Detect which cell encompasses the target text, then output its [X, Y] center coordinate. 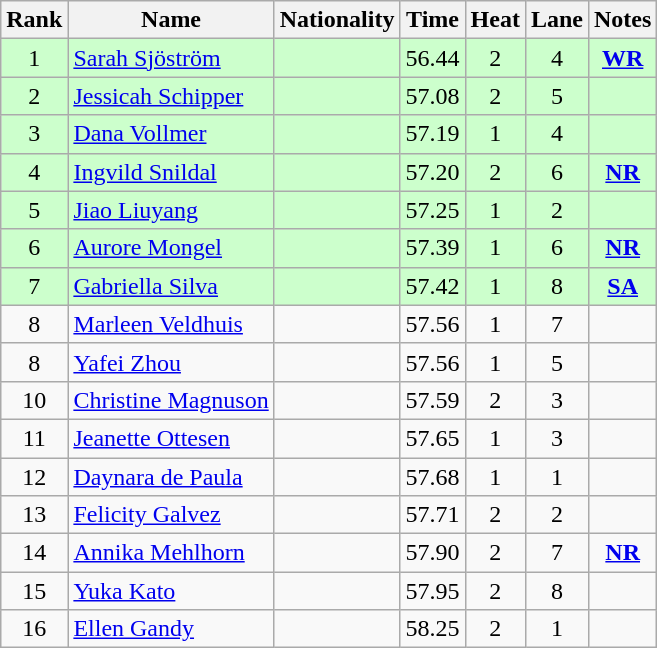
Name [171, 20]
Daynara de Paula [171, 477]
58.25 [432, 629]
57.95 [432, 591]
Ingvild Snildal [171, 172]
11 [34, 438]
56.44 [432, 58]
57.59 [432, 400]
57.39 [432, 248]
Yuka Kato [171, 591]
Ellen Gandy [171, 629]
57.20 [432, 172]
57.90 [432, 553]
Felicity Galvez [171, 515]
57.71 [432, 515]
Marleen Veldhuis [171, 324]
57.08 [432, 96]
10 [34, 400]
WR [622, 58]
Aurore Mongel [171, 248]
Jessicah Schipper [171, 96]
Gabriella Silva [171, 286]
Rank [34, 20]
Time [432, 20]
57.65 [432, 438]
Lane [556, 20]
Sarah Sjöström [171, 58]
15 [34, 591]
Dana Vollmer [171, 134]
Yafei Zhou [171, 362]
Heat [495, 20]
Jiao Liuyang [171, 210]
13 [34, 515]
SA [622, 286]
16 [34, 629]
57.25 [432, 210]
Nationality [337, 20]
Annika Mehlhorn [171, 553]
57.19 [432, 134]
12 [34, 477]
Christine Magnuson [171, 400]
Notes [622, 20]
57.42 [432, 286]
57.68 [432, 477]
14 [34, 553]
Jeanette Ottesen [171, 438]
